Scan for the cell matching the given text and deliver its [x, y] coordinate at center. 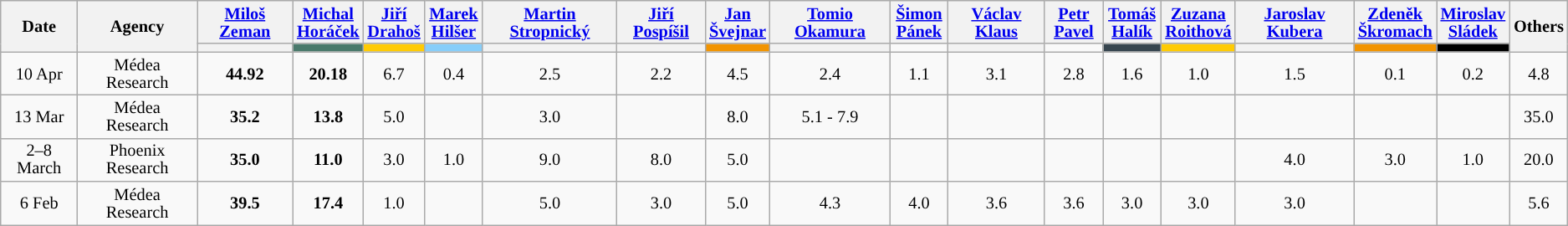
Šimon Pánek [919, 22]
1.1 [919, 74]
20.18 [328, 74]
Jiří Pospíšil [661, 22]
Zuzana Roithová [1198, 22]
35.2 [246, 116]
Martin Stropnický [549, 22]
Miloš Zeman [246, 22]
Tomio Okamura [830, 22]
Zdeněk Škromach [1395, 22]
0.1 [1395, 74]
Václav Klaus [997, 22]
13.8 [328, 116]
4.5 [738, 74]
5.1 - 7.9 [830, 116]
Phoenix Research [137, 160]
17.4 [328, 203]
Jiří Drahoš [395, 22]
44.92 [246, 74]
4.3 [830, 203]
39.5 [246, 203]
0.4 [454, 74]
Petr Pavel [1074, 22]
2.4 [830, 74]
3.1 [997, 74]
2.8 [1074, 74]
Marek Hilšer [454, 22]
1.6 [1132, 74]
9.0 [549, 160]
Michal Horáček [328, 22]
Jan Švejnar [738, 22]
Miroslav Sládek [1474, 22]
Tomáš Halík [1132, 22]
5.6 [1539, 203]
13 Mar [39, 116]
Jaroslav Kubera [1295, 22]
Others [1539, 25]
6 Feb [39, 203]
1.5 [1295, 74]
6.7 [395, 74]
Date [39, 25]
20.0 [1539, 160]
4.8 [1539, 74]
2–8 March [39, 160]
0.2 [1474, 74]
11.0 [328, 160]
2.5 [549, 74]
Agency [137, 25]
2.2 [661, 74]
10 Apr [39, 74]
